Detect which cell encompasses the target text, then output its [x, y] center coordinate. 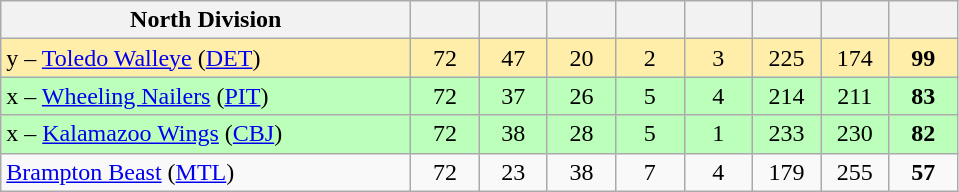
7 [650, 172]
1 [718, 134]
211 [855, 96]
x – Kalamazoo Wings (CBJ) [206, 134]
37 [513, 96]
2 [650, 58]
26 [581, 96]
20 [581, 58]
y – Toledo Walleye (DET) [206, 58]
82 [923, 134]
214 [786, 96]
Brampton Beast (MTL) [206, 172]
23 [513, 172]
233 [786, 134]
28 [581, 134]
83 [923, 96]
179 [786, 172]
North Division [206, 20]
230 [855, 134]
47 [513, 58]
3 [718, 58]
255 [855, 172]
57 [923, 172]
225 [786, 58]
x – Wheeling Nailers (PIT) [206, 96]
174 [855, 58]
99 [923, 58]
